Extract the [x, y] coordinate from the center of the cell holding the provided text.  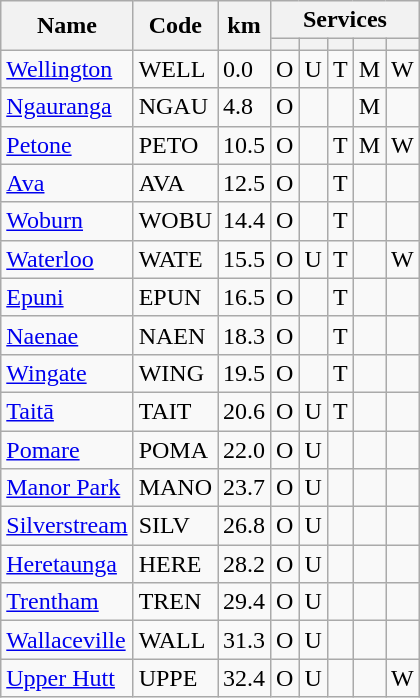
26.8 [244, 526]
WALL [175, 640]
SILV [175, 526]
Epuni [67, 297]
Trentham [67, 602]
Silverstream [67, 526]
14.4 [244, 221]
PETO [175, 145]
20.6 [244, 411]
0.0 [244, 69]
TREN [175, 602]
WATE [175, 259]
12.5 [244, 183]
EPUN [175, 297]
Services [346, 20]
15.5 [244, 259]
WING [175, 373]
NGAU [175, 107]
Taitā [67, 411]
Naenae [67, 335]
22.0 [244, 449]
Woburn [67, 221]
Ngauranga [67, 107]
Wingate [67, 373]
NAEN [175, 335]
Heretaunga [67, 564]
HERE [175, 564]
19.5 [244, 373]
23.7 [244, 488]
WOBU [175, 221]
10.5 [244, 145]
Wallaceville [67, 640]
Ava [67, 183]
Name [67, 26]
Manor Park [67, 488]
4.8 [244, 107]
km [244, 26]
Code [175, 26]
Upper Hutt [67, 678]
AVA [175, 183]
28.2 [244, 564]
18.3 [244, 335]
32.4 [244, 678]
POMA [175, 449]
Petone [67, 145]
29.4 [244, 602]
Wellington [67, 69]
UPPE [175, 678]
31.3 [244, 640]
Waterloo [67, 259]
WELL [175, 69]
MANO [175, 488]
TAIT [175, 411]
Pomare [67, 449]
16.5 [244, 297]
